Extract the (x, y) coordinate from the center of the cell holding the provided text.  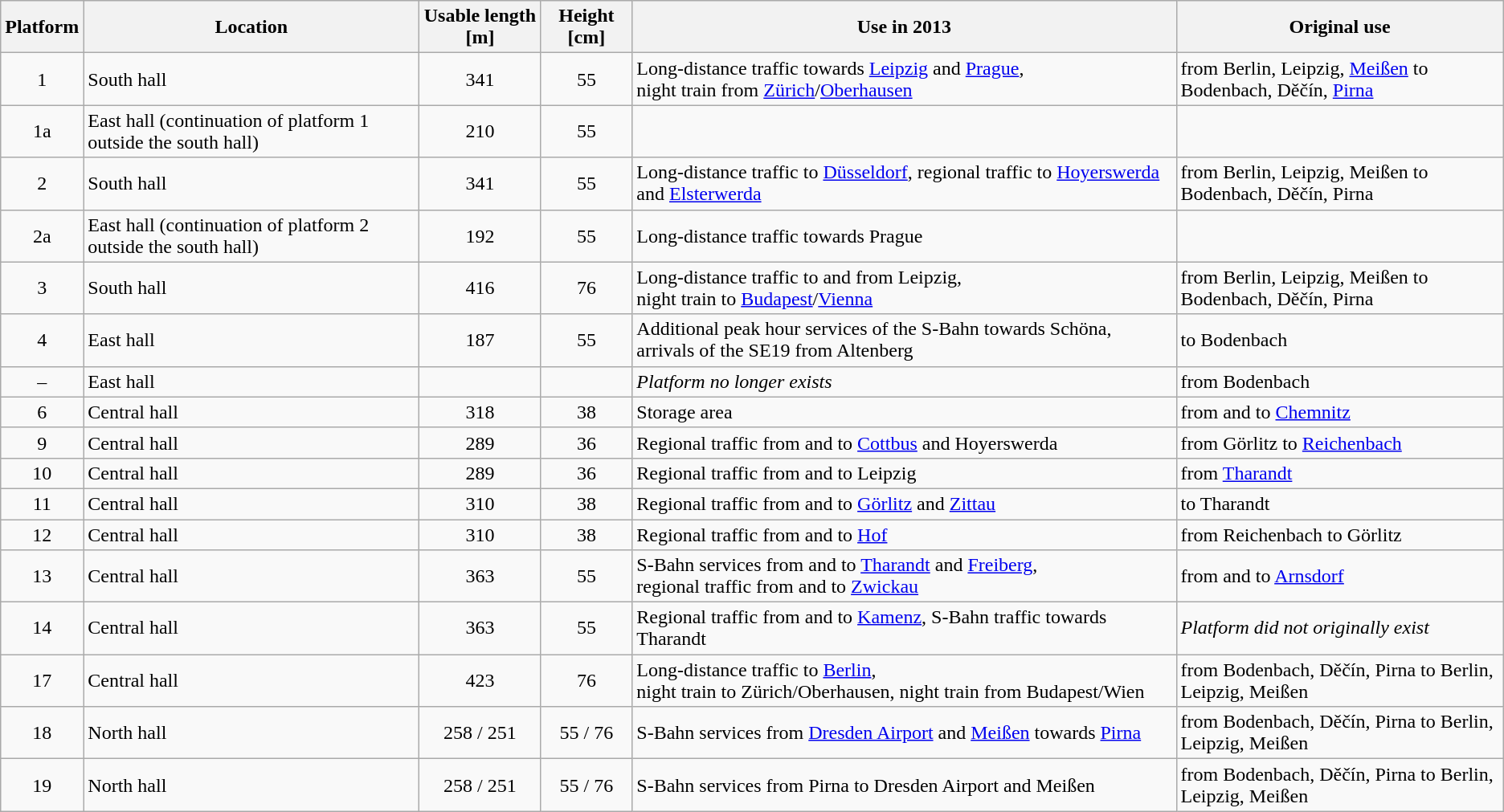
318 (480, 412)
423 (480, 681)
10 (42, 473)
from and to Arnsdorf (1340, 577)
6 (42, 412)
Storage area (905, 412)
11 (42, 504)
13 (42, 577)
Regional traffic from and to Cottbus and Hoyerswerda (905, 443)
210 (480, 132)
Platform no longer exists (905, 382)
1a (42, 132)
Long-distance traffic towards Prague (905, 236)
Regional traffic from and to Hof (905, 534)
– (42, 382)
Platform (42, 27)
Location (251, 27)
East hall (continuation of platform 1 outside the south hall) (251, 132)
18 (42, 732)
192 (480, 236)
to Bodenbach (1340, 341)
Regional traffic from and to Kamenz, S-Bahn traffic towards Tharandt (905, 628)
from Görlitz to Reichenbach (1340, 443)
3 (42, 288)
17 (42, 681)
S-Bahn services from Pirna to Dresden Airport and Meißen (905, 785)
Long-distance traffic to Berlin, night train to Zürich/Oberhausen, night train from Budapest/Wien (905, 681)
S-Bahn services from Dresden Airport and Meißen towards Pirna (905, 732)
Height [cm] (586, 27)
1 (42, 79)
Platform did not originally exist (1340, 628)
416 (480, 288)
2a (42, 236)
from and to Chemnitz (1340, 412)
14 (42, 628)
S-Bahn services from and to Tharandt and Freiberg, regional traffic from and to Zwickau (905, 577)
Additional peak hour services of the S-Bahn towards Schöna, arrivals of the SE19 from Altenberg (905, 341)
from Bodenbach (1340, 382)
12 (42, 534)
19 (42, 785)
Long-distance traffic towards Leipzig and Prague, night train from Zürich/Oberhausen (905, 79)
to Tharandt (1340, 504)
2 (42, 183)
from Reichenbach to Görlitz (1340, 534)
Long-distance traffic to Düsseldorf, regional traffic to Hoyerswerda and Elsterwerda (905, 183)
9 (42, 443)
187 (480, 341)
East hall (continuation of platform 2 outside the south hall) (251, 236)
Original use (1340, 27)
from Tharandt (1340, 473)
Regional traffic from and to Leipzig (905, 473)
Regional traffic from and to Görlitz and Zittau (905, 504)
4 (42, 341)
Usable length [m] (480, 27)
Long-distance traffic to and from Leipzig, night train to Budapest/Vienna (905, 288)
Use in 2013 (905, 27)
